Return (x, y) of the center of cell containing provided text 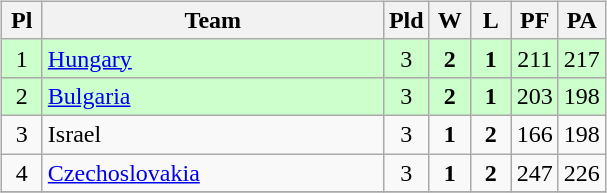
W (450, 20)
Team (212, 20)
4 (22, 173)
247 (534, 173)
L (490, 20)
Pld (406, 20)
Bulgaria (212, 96)
211 (534, 58)
Pl (22, 20)
203 (534, 96)
Israel (212, 134)
Czechoslovakia (212, 173)
PF (534, 20)
226 (582, 173)
Hungary (212, 58)
217 (582, 58)
166 (534, 134)
PA (582, 20)
